Locate the cell with the specified text and output its (x, y) center coordinate. 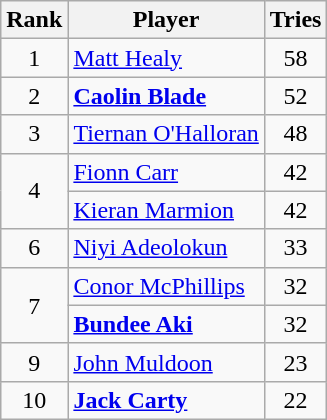
58 (296, 58)
33 (296, 248)
52 (296, 96)
9 (34, 362)
Tries (296, 20)
Fionn Carr (166, 172)
7 (34, 305)
48 (296, 134)
23 (296, 362)
Matt Healy (166, 58)
Rank (34, 20)
Bundee Aki (166, 324)
4 (34, 191)
22 (296, 400)
Conor McPhillips (166, 286)
1 (34, 58)
3 (34, 134)
6 (34, 248)
Jack Carty (166, 400)
Kieran Marmion (166, 210)
Niyi Adeolokun (166, 248)
Player (166, 20)
Caolin Blade (166, 96)
John Muldoon (166, 362)
10 (34, 400)
2 (34, 96)
Tiernan O'Halloran (166, 134)
